Locate the cell with the specified text and output its [X, Y] center coordinate. 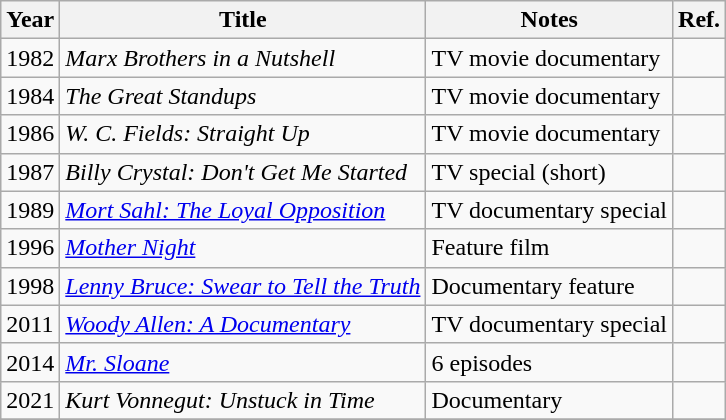
Kurt Vonnegut: Unstuck in Time [243, 400]
Feature film [550, 248]
1987 [30, 172]
6 episodes [550, 362]
1989 [30, 210]
Year [30, 20]
2011 [30, 324]
1984 [30, 96]
Woody Allen: A Documentary [243, 324]
The Great Standups [243, 96]
Mr. Sloane [243, 362]
Documentary [550, 400]
Lenny Bruce: Swear to Tell the Truth [243, 286]
1996 [30, 248]
TV special (short) [550, 172]
Title [243, 20]
1998 [30, 286]
2021 [30, 400]
2014 [30, 362]
Documentary feature [550, 286]
1982 [30, 58]
Notes [550, 20]
Mother Night [243, 248]
W. C. Fields: Straight Up [243, 134]
Billy Crystal: Don't Get Me Started [243, 172]
Mort Sahl: The Loyal Opposition [243, 210]
1986 [30, 134]
Marx Brothers in a Nutshell [243, 58]
Ref. [700, 20]
